Pinpoint the cell where the given text exists, returning its (x, y) midpoint coordinate. 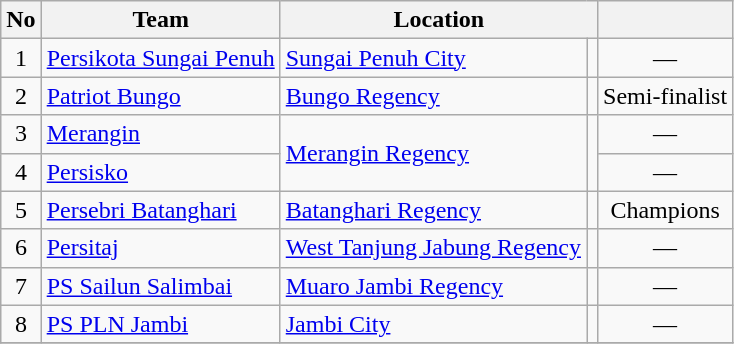
Persikota Sungai Penuh (160, 58)
Location (438, 20)
7 (21, 286)
1 (21, 58)
3 (21, 134)
Merangin (160, 134)
Sungai Penuh City (433, 58)
2 (21, 96)
No (21, 20)
Muaro Jambi Regency (433, 286)
PS Sailun Salimbai (160, 286)
Batanghari Regency (433, 210)
Champions (666, 210)
Persitaj (160, 248)
5 (21, 210)
Patriot Bungo (160, 96)
Persebri Batanghari (160, 210)
PS PLN Jambi (160, 324)
West Tanjung Jabung Regency (433, 248)
Jambi City (433, 324)
4 (21, 172)
8 (21, 324)
Bungo Regency (433, 96)
6 (21, 248)
Team (160, 20)
Semi-finalist (666, 96)
Persisko (160, 172)
Merangin Regency (433, 153)
